Return (X, Y) of the center of cell containing provided text 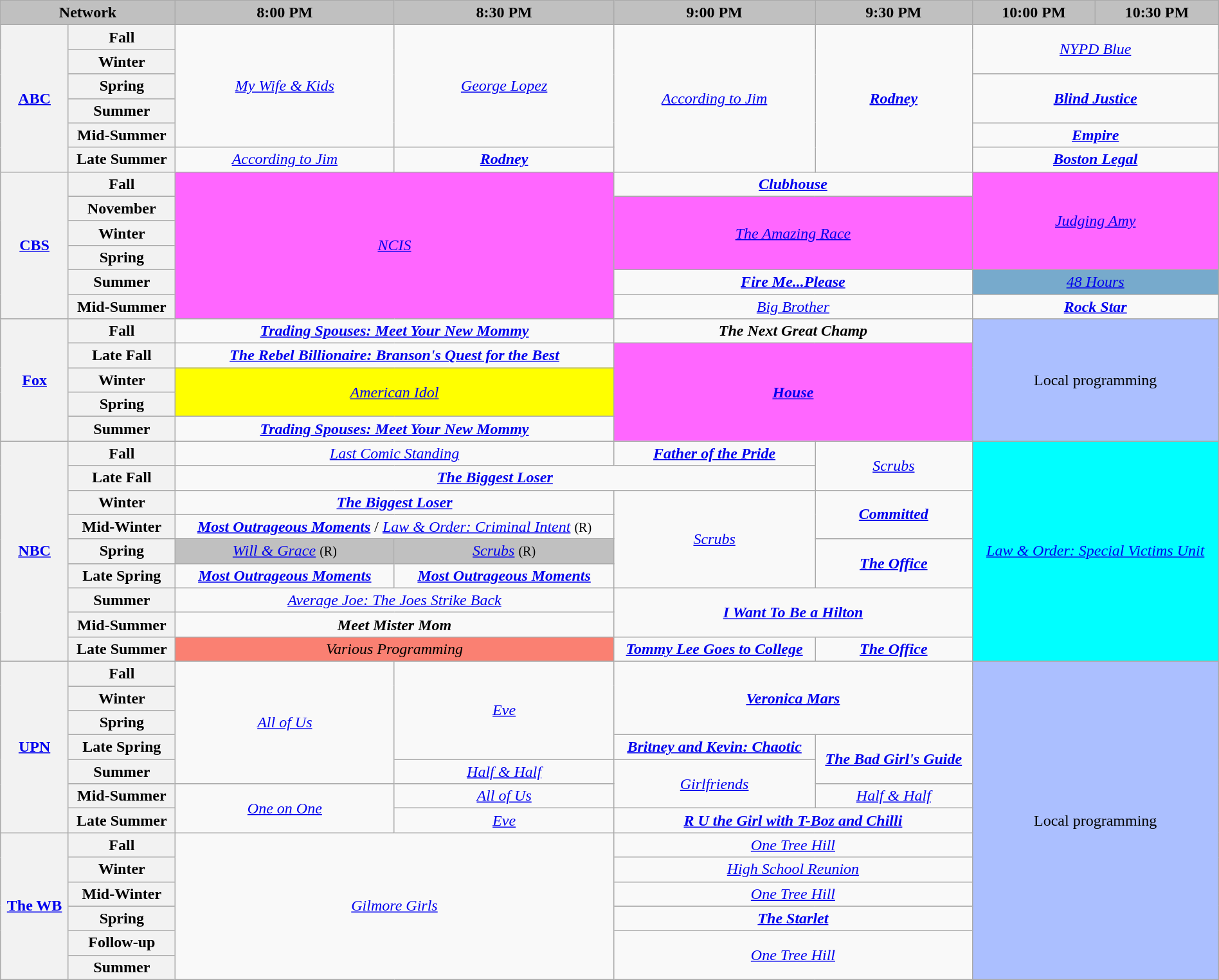
One on One (284, 808)
The Bad Girl's Guide (894, 759)
Law & Order: Special Victims Unit (1096, 552)
Veronica Mars (793, 698)
The Next Great Champ (793, 331)
Clubhouse (793, 184)
Father of the Pride (715, 453)
American Idol (394, 392)
Scrubs (R) (504, 551)
Last Comic Standing (394, 453)
R U the Girl with T-Boz and Chilli (793, 821)
NYPD Blue (1096, 50)
Average Joe: The Joes Strike Back (394, 600)
My Wife & Kids (284, 86)
House (793, 392)
Gilmore Girls (394, 906)
Follow-up (122, 943)
Network (88, 13)
8:00 PM (284, 13)
The WB (35, 906)
Blind Justice (1096, 98)
Girlfriends (715, 784)
CBS (35, 245)
10:30 PM (1157, 13)
Meet Mister Mom (394, 624)
I Want To Be a Hilton (793, 612)
Rock Star (1096, 307)
The Starlet (793, 918)
10:00 PM (1034, 13)
Empire (1096, 135)
9:30 PM (894, 13)
Judging Amy (1096, 221)
NBC (35, 552)
Britney and Kevin: Chaotic (715, 747)
Fire Me...Please (793, 282)
Various Programming (394, 649)
High School Reunion (793, 869)
The Amazing Race (793, 233)
NCIS (394, 245)
8:30 PM (504, 13)
48 Hours (1096, 282)
Big Brother (793, 307)
Fox (35, 380)
9:00 PM (715, 13)
Tommy Lee Goes to College (715, 649)
The Rebel Billionaire: Branson's Quest for the Best (394, 356)
Will & Grace (R) (284, 551)
Boston Legal (1096, 159)
November (122, 208)
Committed (894, 514)
George Lopez (504, 86)
ABC (35, 98)
UPN (35, 747)
Most Outrageous Moments / Law & Order: Criminal Intent (R) (394, 527)
